Find where the given text appears and provide that cell's center as [X, Y] coordinate. 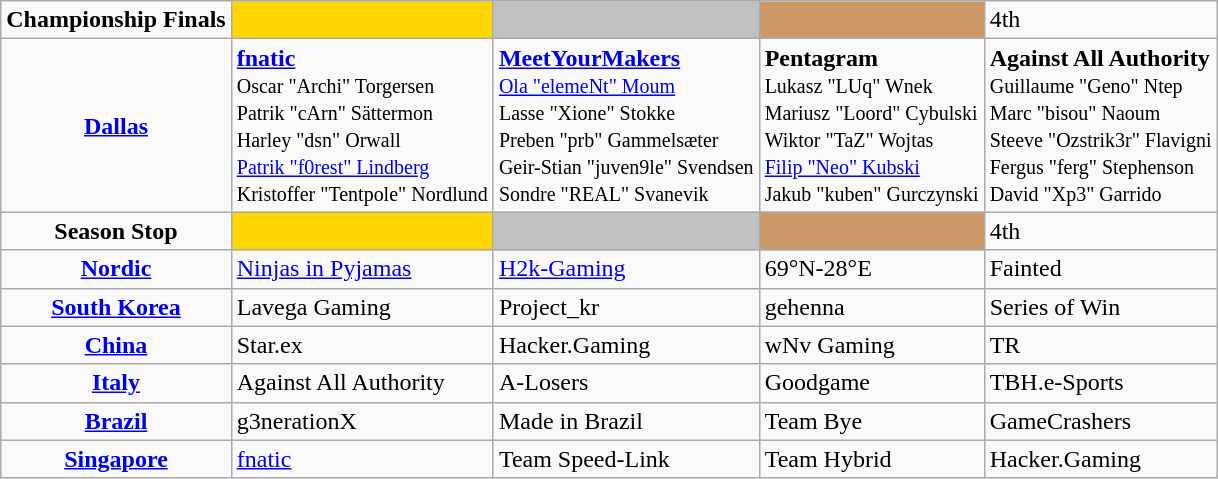
Nordic [116, 269]
Against All Authority Guillaume "Geno" Ntep Marc "bisou" Naoum Steeve "Ozstrik3r" Flavigni Fergus "ferg" Stephenson David "Xp3" Garrido [1100, 126]
fnatic Oscar "Archi" Torgersen Patrik "cArn" Sättermon Harley "dsn" Orwall Patrik "f0rest" Lindberg Kristoffer "Tentpole" Nordlund [362, 126]
H2k-Gaming [626, 269]
Fainted [1100, 269]
Singapore [116, 459]
69°N-28°E [872, 269]
A-Losers [626, 383]
GameCrashers [1100, 421]
Team Hybrid [872, 459]
Made in Brazil [626, 421]
Star.ex [362, 345]
Italy [116, 383]
Dallas [116, 126]
wNv Gaming [872, 345]
Ninjas in Pyjamas [362, 269]
g3nerationX [362, 421]
Lavega Gaming [362, 307]
China [116, 345]
Goodgame [872, 383]
South Korea [116, 307]
MeetYourMakers Ola "elemeNt" Moum Lasse "Xione" Stokke Preben "prb" Gammelsæter Geir-Stian "juven9le" Svendsen Sondre "REAL" Svanevik [626, 126]
gehenna [872, 307]
Team Speed-Link [626, 459]
Season Stop [116, 231]
TR [1100, 345]
Pentagram Lukasz "LUq" Wnek Mariusz "Loord" Cybulski Wiktor "TaZ" Wojtas Filip "Neo" Kubski Jakub "kuben" Gurczynski [872, 126]
Team Bye [872, 421]
Championship Finals [116, 20]
Brazil [116, 421]
Against All Authority [362, 383]
Project_kr [626, 307]
fnatic [362, 459]
TBH.e-Sports [1100, 383]
Series of Win [1100, 307]
